Locate the cell with the specified text and output its (x, y) center coordinate. 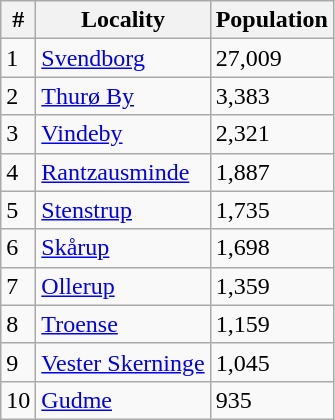
10 (18, 400)
Rantzausminde (123, 172)
Svendborg (123, 58)
1,735 (272, 210)
1,159 (272, 324)
2,321 (272, 134)
Vindeby (123, 134)
5 (18, 210)
Stenstrup (123, 210)
4 (18, 172)
Thurø By (123, 96)
# (18, 20)
Gudme (123, 400)
Vester Skerninge (123, 362)
Ollerup (123, 286)
1,698 (272, 248)
6 (18, 248)
Troense (123, 324)
9 (18, 362)
Skårup (123, 248)
Population (272, 20)
3,383 (272, 96)
Locality (123, 20)
1,359 (272, 286)
935 (272, 400)
2 (18, 96)
8 (18, 324)
1 (18, 58)
1,887 (272, 172)
7 (18, 286)
1,045 (272, 362)
3 (18, 134)
27,009 (272, 58)
